Pinpoint the cell where the given text exists, returning its (x, y) midpoint coordinate. 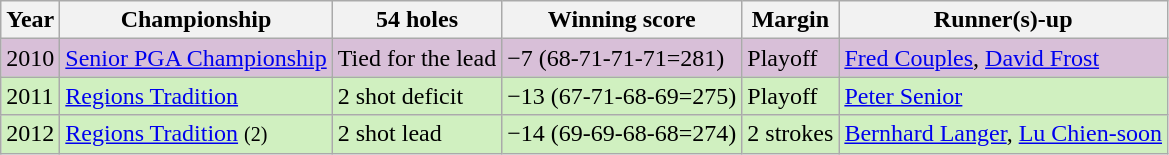
Bernhard Langer, Lu Chien-soon (1004, 134)
Regions Tradition (196, 96)
54 holes (416, 20)
Peter Senior (1004, 96)
−14 (69-69-68-68=274) (622, 134)
Regions Tradition (2) (196, 134)
Margin (790, 20)
Championship (196, 20)
Winning score (622, 20)
Year (30, 20)
2 strokes (790, 134)
2010 (30, 58)
2012 (30, 134)
Tied for the lead (416, 58)
2011 (30, 96)
2 shot deficit (416, 96)
Fred Couples, David Frost (1004, 58)
Runner(s)-up (1004, 20)
−13 (67-71-68-69=275) (622, 96)
2 shot lead (416, 134)
−7 (68-71-71-71=281) (622, 58)
Senior PGA Championship (196, 58)
